Identify which cell holds the provided text, then report its [x, y] central coordinate. 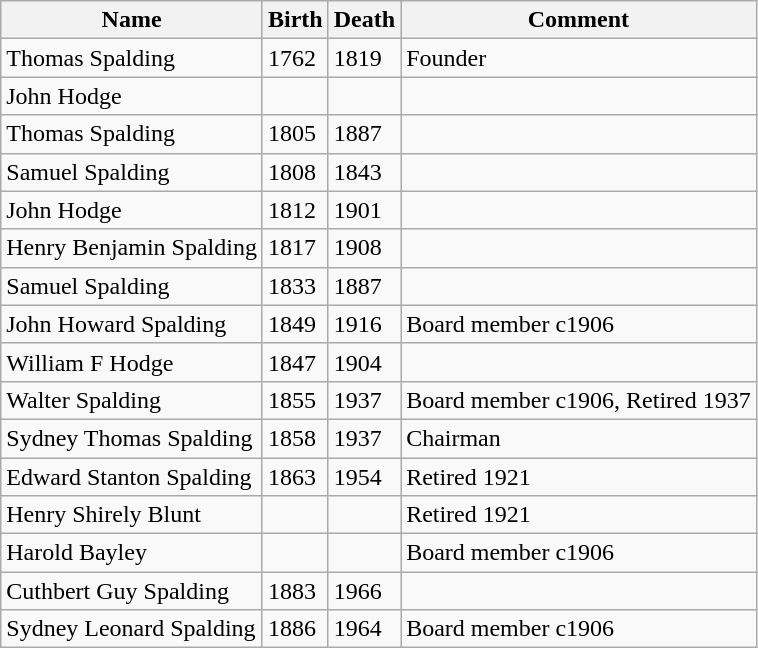
1858 [295, 438]
Walter Spalding [132, 400]
1812 [295, 210]
Henry Benjamin Spalding [132, 248]
1901 [364, 210]
Founder [579, 58]
1954 [364, 477]
Birth [295, 20]
Sydney Leonard Spalding [132, 629]
Harold Bayley [132, 553]
1966 [364, 591]
1843 [364, 172]
1817 [295, 248]
1908 [364, 248]
1863 [295, 477]
1964 [364, 629]
Cuthbert Guy Spalding [132, 591]
1847 [295, 362]
1849 [295, 324]
Comment [579, 20]
1808 [295, 172]
Henry Shirely Blunt [132, 515]
1883 [295, 591]
John Howard Spalding [132, 324]
Sydney Thomas Spalding [132, 438]
William F Hodge [132, 362]
1904 [364, 362]
1886 [295, 629]
Name [132, 20]
Edward Stanton Spalding [132, 477]
Board member c1906, Retired 1937 [579, 400]
1762 [295, 58]
Chairman [579, 438]
1916 [364, 324]
Death [364, 20]
1819 [364, 58]
1855 [295, 400]
1805 [295, 134]
1833 [295, 286]
